Return the [x, y] coordinate for the center point of the cell that contains the specified text.  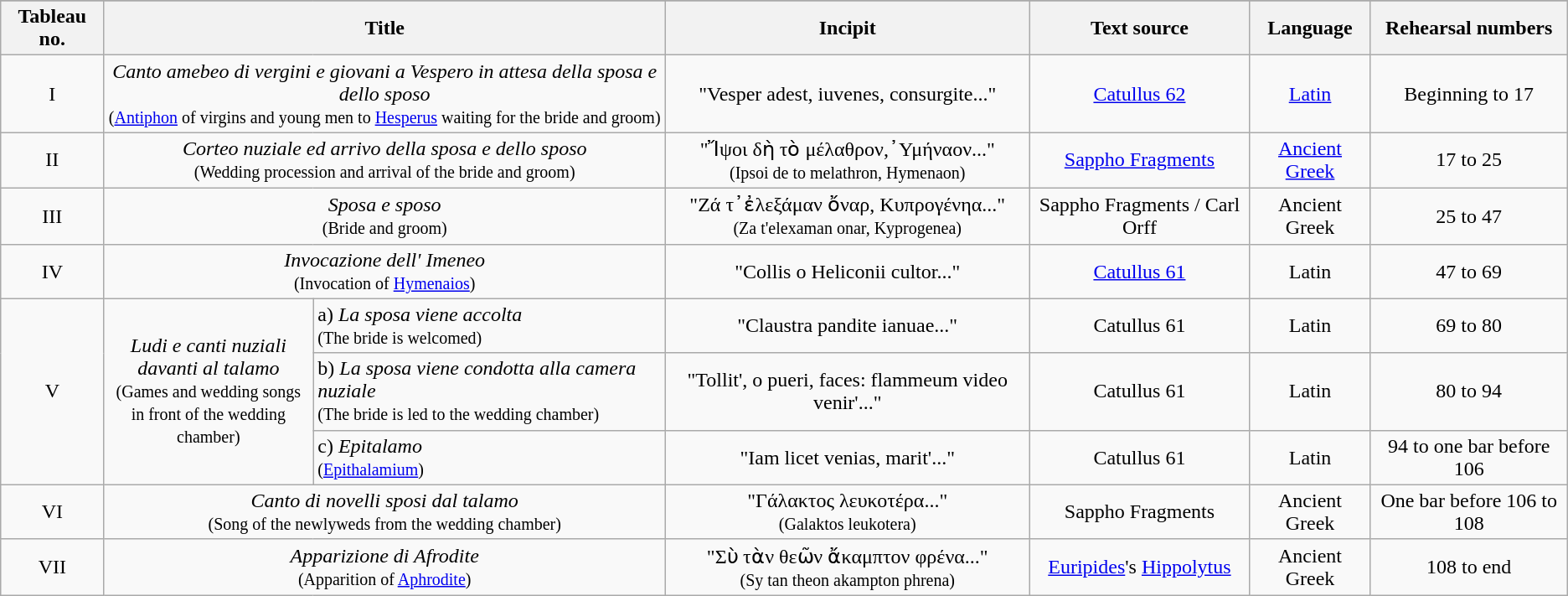
"Tollit', o pueri, faces: flammeum video venir'..." [848, 391]
80 to 94 [1469, 391]
"Claustra pandite ianuae..." [848, 325]
47 to 69 [1469, 272]
VII [52, 567]
c) Epitalamo(Epithalamium) [489, 458]
IV [52, 272]
b) La sposa viene condotta alla camera nuziale(The bride is led to the wedding chamber) [489, 391]
94 to one bar before 106 [1469, 458]
VI [52, 511]
Tableau no. [52, 29]
a) La sposa viene accolta(The bride is welcomed) [489, 325]
Beginning to 17 [1469, 94]
Text source [1139, 29]
I [52, 94]
Sposa e sposo(Bride and groom) [385, 216]
Incipit [848, 29]
69 to 80 [1469, 325]
One bar before 106 to 108 [1469, 511]
25 to 47 [1469, 216]
Catullus 62 [1139, 94]
"Ζά τ᾽ἐλεξάμαν ὄναρ, Κυπρογένηα..."(Za t'elexaman onar, Kyprogenea) [848, 216]
108 to end [1469, 567]
"Ἴψοι δὴ τὸ μέλαθρον,⁠᾽Υμήναον..."(Ipsoi de to melathron, Hymenaon) [848, 161]
Apparizione di Afrodite(Apparition of Aphrodite) [385, 567]
17 to 25 [1469, 161]
"Σὺ τὰν θεῶν ἄκαμπτον φρένα..."(Sy tan theon akampton phrena) [848, 567]
Title [385, 29]
"Collis o Heliconii cultor..." [848, 272]
V [52, 391]
Canto di novelli sposi dal talamo(Song of the newlyweds from the wedding chamber) [385, 511]
II [52, 161]
Euripides's Hippolytus [1139, 567]
"Vesper adest, iuvenes, consurgite..." [848, 94]
Invocazione dell' Imeneo(Invocation of Hymenaios) [385, 272]
"Γάλακτος λευκοτέρα..."(Galaktos leukotera) [848, 511]
Ludi e canti nuzialidavanti al talamo(Games and wedding songsin front of the wedding chamber) [209, 391]
"Iam licet venias, marit'..." [848, 458]
Corteo nuziale ed arrivo della sposa e dello sposo(Wedding procession and arrival of the bride and groom) [385, 161]
Sappho Fragments / Carl Orff [1139, 216]
Rehearsal numbers [1469, 29]
Language [1310, 29]
III [52, 216]
